Search for the cell housing the specified text and yield its [x, y] center coordinate. 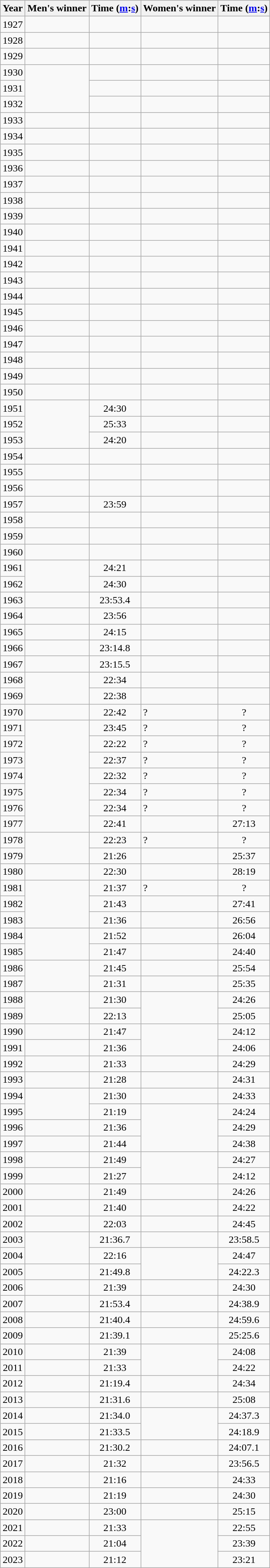
22:22 [115, 744]
23:56.5 [244, 1463]
1930 [13, 72]
1985 [13, 952]
21:04 [115, 1544]
1959 [13, 536]
26:04 [244, 936]
1933 [13, 120]
24:38.9 [244, 1304]
1979 [13, 856]
21:44 [115, 1144]
21:36.7 [115, 1240]
26:56 [244, 920]
25:54 [244, 968]
1929 [13, 56]
1951 [13, 408]
24:34 [244, 1384]
1938 [13, 200]
1942 [13, 264]
1949 [13, 376]
1958 [13, 520]
27:41 [244, 904]
24:08 [244, 1352]
1947 [13, 344]
21:33.5 [115, 1431]
1967 [13, 664]
25:25.6 [244, 1336]
1944 [13, 296]
23:45 [115, 728]
2002 [13, 1224]
2020 [13, 1512]
21:37 [115, 888]
2005 [13, 1272]
24:07.1 [244, 1447]
25:35 [244, 984]
1946 [13, 328]
1997 [13, 1144]
24:06 [244, 1048]
22:42 [115, 712]
1970 [13, 712]
23:14.8 [115, 648]
1936 [13, 168]
1956 [13, 488]
21:28 [115, 1080]
1964 [13, 616]
1927 [13, 24]
25:37 [244, 856]
1953 [13, 440]
1986 [13, 968]
1987 [13, 984]
2014 [13, 1415]
2021 [13, 1528]
21:31 [115, 984]
22:13 [115, 1016]
23:00 [115, 1512]
24:38 [244, 1144]
24:59.6 [244, 1320]
1973 [13, 760]
1963 [13, 600]
1972 [13, 744]
21:12 [115, 1560]
23:15.5 [115, 664]
21:16 [115, 1479]
1945 [13, 312]
1966 [13, 648]
23:39 [244, 1544]
22:41 [115, 824]
1984 [13, 936]
1988 [13, 1000]
24:18.9 [244, 1431]
1992 [13, 1064]
24:24 [244, 1112]
1960 [13, 552]
2023 [13, 1560]
21:30.2 [115, 1447]
1994 [13, 1096]
1950 [13, 392]
1962 [13, 584]
1999 [13, 1176]
24:20 [115, 440]
1977 [13, 824]
23:21 [244, 1560]
Women's winner [180, 8]
2013 [13, 1400]
24:15 [115, 632]
21:39.1 [115, 1336]
24:31 [244, 1080]
1998 [13, 1160]
21:34.0 [115, 1415]
Year [13, 8]
1969 [13, 696]
21:43 [115, 904]
25:08 [244, 1400]
22:03 [115, 1224]
2004 [13, 1256]
2015 [13, 1431]
1978 [13, 840]
22:23 [115, 840]
23:53.4 [115, 600]
1981 [13, 888]
2017 [13, 1463]
2000 [13, 1192]
2018 [13, 1479]
1952 [13, 424]
24:37.3 [244, 1415]
1961 [13, 568]
1968 [13, 680]
1995 [13, 1112]
21:32 [115, 1463]
2007 [13, 1304]
1976 [13, 808]
21:27 [115, 1176]
21:40 [115, 1208]
1928 [13, 40]
1996 [13, 1128]
2010 [13, 1352]
25:33 [115, 424]
1943 [13, 280]
2012 [13, 1384]
24:27 [244, 1160]
25:15 [244, 1512]
2022 [13, 1544]
24:47 [244, 1256]
1990 [13, 1032]
2011 [13, 1368]
1983 [13, 920]
28:19 [244, 872]
1934 [13, 136]
21:45 [115, 968]
2009 [13, 1336]
1937 [13, 184]
22:16 [115, 1256]
22:32 [115, 776]
2006 [13, 1288]
1974 [13, 776]
21:19.4 [115, 1384]
1954 [13, 456]
25:05 [244, 1016]
1982 [13, 904]
1957 [13, 504]
24:21 [115, 568]
24:45 [244, 1224]
21:26 [115, 856]
Men's winner [57, 8]
1948 [13, 360]
21:53.4 [115, 1304]
27:13 [244, 824]
1940 [13, 232]
2008 [13, 1320]
1975 [13, 792]
1993 [13, 1080]
2016 [13, 1447]
1932 [13, 104]
1991 [13, 1048]
22:55 [244, 1528]
1941 [13, 248]
1965 [13, 632]
24:40 [244, 952]
1989 [13, 1016]
21:40.4 [115, 1320]
23:59 [115, 504]
22:38 [115, 696]
22:30 [115, 872]
23:56 [115, 616]
22:37 [115, 760]
2003 [13, 1240]
1939 [13, 216]
24:22.3 [244, 1272]
23:58.5 [244, 1240]
21:31.6 [115, 1400]
21:49.8 [115, 1272]
1931 [13, 88]
1935 [13, 152]
1955 [13, 472]
2001 [13, 1208]
1980 [13, 872]
21:52 [115, 936]
1971 [13, 728]
2019 [13, 1496]
